Detect which cell encompasses the target text, then output its (X, Y) center coordinate. 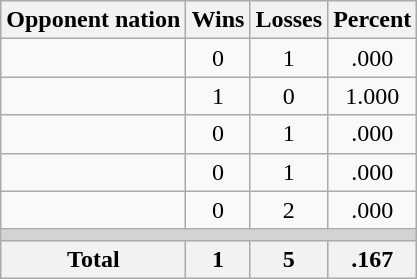
2 (289, 210)
.167 (372, 259)
Percent (372, 20)
Wins (218, 20)
1.000 (372, 96)
Losses (289, 20)
Opponent nation (94, 20)
Total (94, 259)
5 (289, 259)
